Search for the cell housing the specified text and yield its (X, Y) center coordinate. 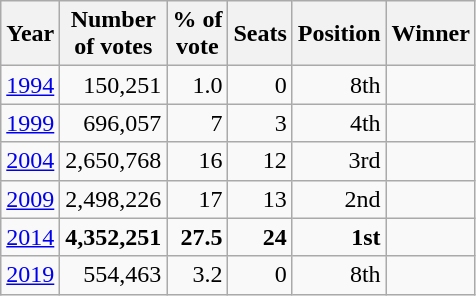
2,650,768 (114, 161)
3.2 (198, 275)
1994 (30, 85)
16 (198, 161)
2019 (30, 275)
3 (260, 123)
1.0 (198, 85)
2009 (30, 199)
12 (260, 161)
1999 (30, 123)
4th (339, 123)
13 (260, 199)
3rd (339, 161)
17 (198, 199)
Year (30, 34)
24 (260, 237)
2,498,226 (114, 199)
Winner (430, 34)
1st (339, 237)
2nd (339, 199)
696,057 (114, 123)
% ofvote (198, 34)
7 (198, 123)
Seats (260, 34)
27.5 (198, 237)
4,352,251 (114, 237)
2004 (30, 161)
150,251 (114, 85)
554,463 (114, 275)
Position (339, 34)
2014 (30, 237)
Numberof votes (114, 34)
